Find where the given text appears and provide that cell's center as (x, y) coordinate. 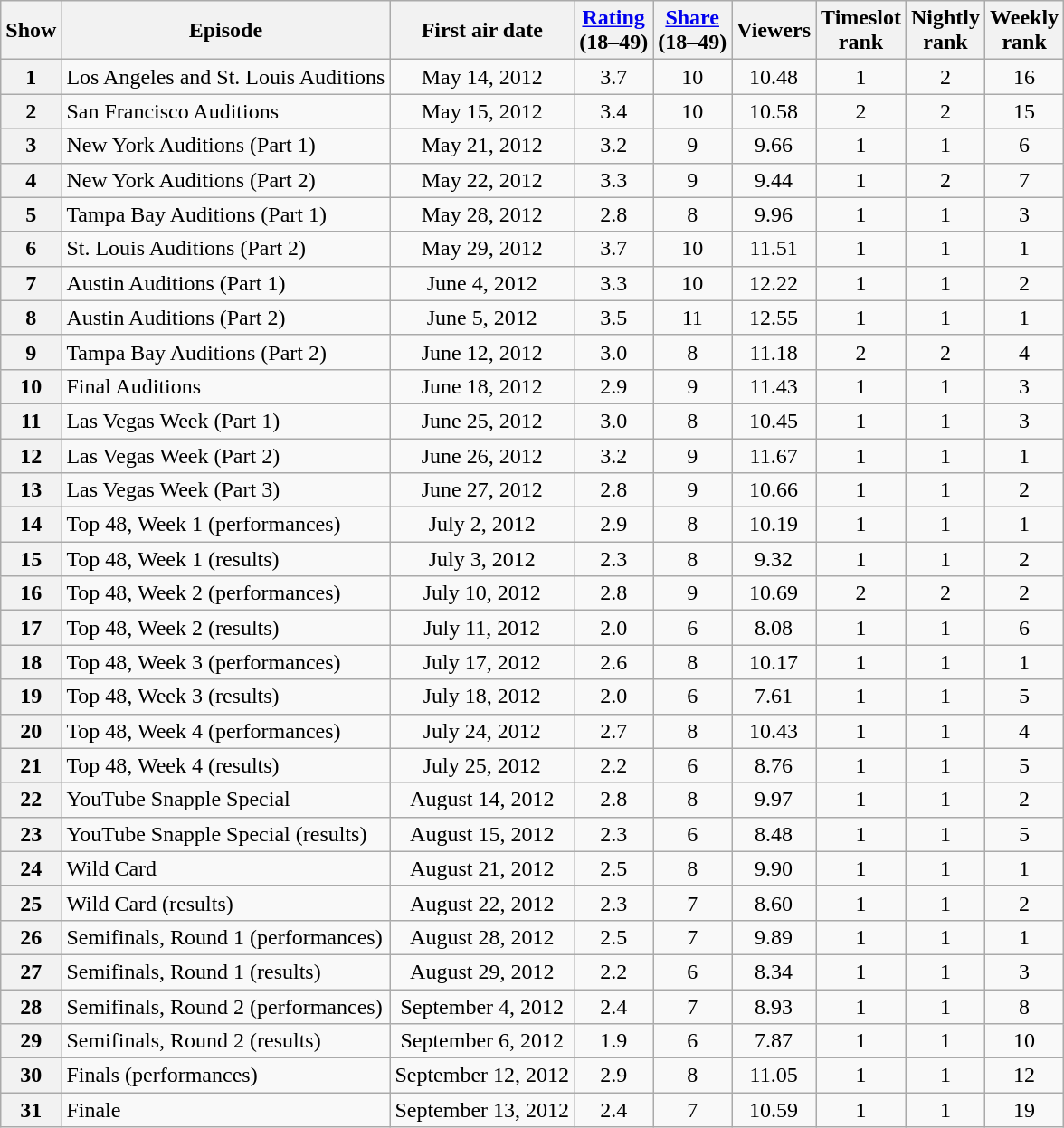
10.19 (774, 525)
First air date (482, 31)
Finale (226, 1110)
Share(18–49) (693, 31)
9.90 (774, 868)
Top 48, Week 4 (results) (226, 765)
9.97 (774, 800)
8.08 (774, 628)
14 (31, 525)
June 26, 2012 (482, 455)
8.93 (774, 1007)
Semifinals, Round 1 (results) (226, 972)
Las Vegas Week (Part 3) (226, 490)
August 28, 2012 (482, 937)
Las Vegas Week (Part 1) (226, 421)
21 (31, 765)
Top 48, Week 2 (results) (226, 628)
8.76 (774, 765)
August 21, 2012 (482, 868)
Las Vegas Week (Part 2) (226, 455)
Top 48, Week 4 (performances) (226, 731)
10.48 (774, 77)
1.9 (613, 1041)
YouTube Snapple Special (226, 800)
Viewers (774, 31)
July 3, 2012 (482, 559)
7.61 (774, 697)
25 (31, 903)
July 17, 2012 (482, 662)
July 24, 2012 (482, 731)
June 18, 2012 (482, 386)
June 5, 2012 (482, 318)
9.96 (774, 214)
June 25, 2012 (482, 421)
10.66 (774, 490)
Top 48, Week 3 (performances) (226, 662)
Wild Card (results) (226, 903)
9.66 (774, 146)
June 27, 2012 (482, 490)
9.44 (774, 180)
7.87 (774, 1041)
Semifinals, Round 2 (results) (226, 1041)
Los Angeles and St. Louis Auditions (226, 77)
3.5 (613, 318)
Weeklyrank (1024, 31)
27 (31, 972)
23 (31, 834)
Semifinals, Round 1 (performances) (226, 937)
Top 48, Week 2 (performances) (226, 593)
July 2, 2012 (482, 525)
11.18 (774, 352)
Timeslotrank (861, 31)
July 25, 2012 (482, 765)
10.59 (774, 1110)
22 (31, 800)
July 11, 2012 (482, 628)
Tampa Bay Auditions (Part 1) (226, 214)
Semifinals, Round 2 (performances) (226, 1007)
28 (31, 1007)
June 12, 2012 (482, 352)
Episode (226, 31)
24 (31, 868)
July 18, 2012 (482, 697)
10.69 (774, 593)
3.4 (613, 111)
September 4, 2012 (482, 1007)
New York Auditions (Part 1) (226, 146)
August 14, 2012 (482, 800)
8.48 (774, 834)
May 28, 2012 (482, 214)
Austin Auditions (Part 1) (226, 283)
11.05 (774, 1076)
18 (31, 662)
September 6, 2012 (482, 1041)
10.58 (774, 111)
11.67 (774, 455)
Nightlyrank (945, 31)
May 21, 2012 (482, 146)
June 4, 2012 (482, 283)
San Francisco Auditions (226, 111)
Wild Card (226, 868)
31 (31, 1110)
8.34 (774, 972)
Final Auditions (226, 386)
Top 48, Week 3 (results) (226, 697)
11.51 (774, 249)
2.7 (613, 731)
26 (31, 937)
May 14, 2012 (482, 77)
Finals (performances) (226, 1076)
St. Louis Auditions (Part 2) (226, 249)
May 22, 2012 (482, 180)
30 (31, 1076)
11.43 (774, 386)
September 13, 2012 (482, 1110)
29 (31, 1041)
Austin Auditions (Part 2) (226, 318)
Tampa Bay Auditions (Part 2) (226, 352)
August 29, 2012 (482, 972)
10.43 (774, 731)
2.6 (613, 662)
20 (31, 731)
9.89 (774, 937)
New York Auditions (Part 2) (226, 180)
Top 48, Week 1 (performances) (226, 525)
July 10, 2012 (482, 593)
12.22 (774, 283)
10.45 (774, 421)
Top 48, Week 1 (results) (226, 559)
13 (31, 490)
17 (31, 628)
10.17 (774, 662)
August 15, 2012 (482, 834)
May 15, 2012 (482, 111)
August 22, 2012 (482, 903)
8.60 (774, 903)
9.32 (774, 559)
Show (31, 31)
Rating(18–49) (613, 31)
12.55 (774, 318)
May 29, 2012 (482, 249)
September 12, 2012 (482, 1076)
YouTube Snapple Special (results) (226, 834)
